Scan for the cell matching the given text and deliver its [x, y] coordinate at center. 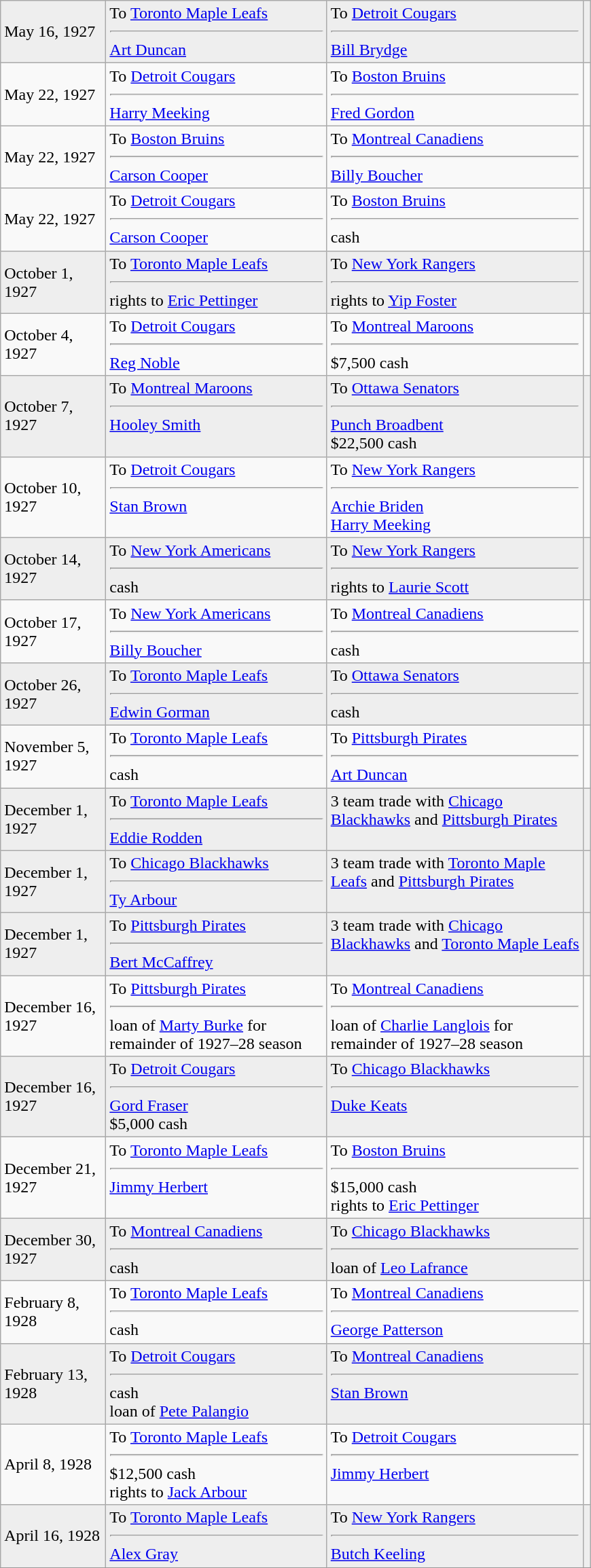
To Montreal Canadienscash [216, 1249]
To Detroit Cougars Jimmy Herbert [455, 1465]
To Toronto Maple LeafsJimmy Herbert [216, 1178]
To Chicago Blackhawks Duke Keats [455, 1097]
To New York Rangers rights to Yip Foster [455, 282]
To Detroit Cougars Bill Brydge [455, 32]
October 26, 1927 [53, 694]
April 8, 1928 [53, 1465]
To Detroit CougarsStan Brown [216, 497]
To Detroit CougarsHarry Meeking [216, 94]
To Pittsburgh Pirates Art Duncan [455, 756]
To Boston BruinsCarson Cooper [216, 157]
To Ottawa Senators Punch Broadbent$22,500 cash [455, 416]
To Montreal Canadiens Billy Boucher [455, 157]
To New York Rangers Butch Keeling [455, 1536]
To Toronto Maple Leafs$12,500 cashrights to Jack Arbour [216, 1465]
To Toronto Maple Leafsrights to Eric Pettinger [216, 282]
October 4, 1927 [53, 344]
To Montreal Canadiens George Patterson [455, 1312]
February 8, 1928 [53, 1312]
To Montreal Canadiens Stan Brown [455, 1383]
To New York Rangers Archie BridenHarry Meeking [455, 497]
October 10, 1927 [53, 497]
October 1, 1927 [53, 282]
3 team trade with Toronto Maple Leafs and Pittsburgh Pirates [455, 882]
April 16, 1928 [53, 1536]
To Pittsburgh PiratesBert McCaffrey [216, 944]
To Boston Bruins $15,000 cashrights to Eric Pettinger [455, 1178]
May 16, 1927 [53, 32]
October 7, 1927 [53, 416]
To Toronto Maple LeafsEddie Rodden [216, 819]
To Chicago Blackhawks loan of Leo Lafrance [455, 1249]
To Pittsburgh Piratesloan of Marty Burke for remainder of 1927–28 season [216, 1016]
To Detroit CougarsCarson Cooper [216, 219]
To New York Americanscash [216, 569]
To Detroit CougarsGord Fraser$5,000 cash [216, 1097]
To Detroit Cougarscashloan of Pete Palangio [216, 1383]
December 30, 1927 [53, 1249]
November 5, 1927 [53, 756]
October 17, 1927 [53, 631]
To Boston Bruins Fred Gordon [455, 94]
To New York Rangers rights to Laurie Scott [455, 569]
February 13, 1928 [53, 1383]
To Montreal Maroons $7,500 cash [455, 344]
To Ottawa Senators cash [455, 694]
To Montreal MaroonsHooley Smith [216, 416]
To Montreal Canadiens loan of Charlie Langlois for remainder of 1927–28 season [455, 1016]
3 team trade with Chicago Blackhawks and Toronto Maple Leafs [455, 944]
October 14, 1927 [53, 569]
December 21, 1927 [53, 1178]
3 team trade with Chicago Blackhawks and Pittsburgh Pirates [455, 819]
To Toronto Maple LeafsEdwin Gorman [216, 694]
To Toronto Maple LeafsArt Duncan [216, 32]
To Montreal Canadiens cash [455, 631]
To Toronto Maple LeafsAlex Gray [216, 1536]
To Boston Bruins cash [455, 219]
To Detroit CougarsReg Noble [216, 344]
To Chicago BlackhawksTy Arbour [216, 882]
To New York AmericansBilly Boucher [216, 631]
